From the cell containing the given text, extract its center point as (X, Y) coordinate. 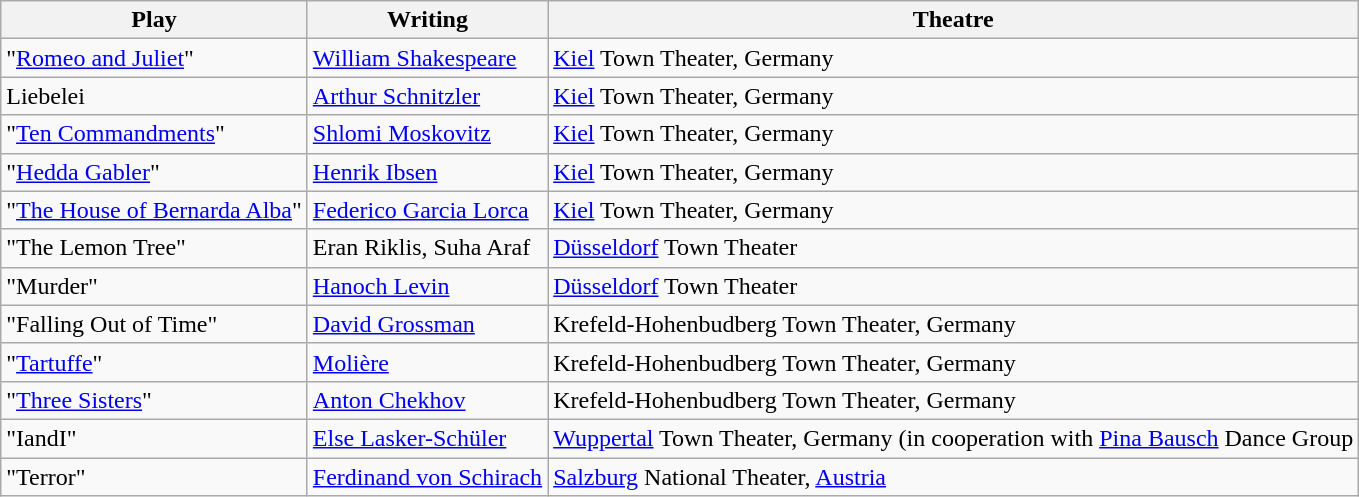
"Murder" (154, 286)
"Hedda Gabler" (154, 172)
Hanoch Levin (427, 286)
"Terror" (154, 477)
"The Lemon Tree" (154, 248)
Arthur Schnitzler (427, 96)
Shlomi Moskovitz (427, 134)
Anton Chekhov (427, 400)
Writing (427, 20)
"Tartuffe" (154, 362)
Else Lasker-Schüler (427, 438)
Eran Riklis, Suha Araf (427, 248)
Wuppertal Town Theater, Germany (in cooperation with Pina Bausch Dance Group (954, 438)
William Shakespeare (427, 58)
"IandI" (154, 438)
Ferdinand von Schirach (427, 477)
"The House of Bernarda Alba" (154, 210)
David Grossman (427, 324)
Federico Garcia Lorca (427, 210)
Theatre (954, 20)
Liebelei (154, 96)
Salzburg National Theater, Austria (954, 477)
Henrik Ibsen (427, 172)
"Romeo and Juliet" (154, 58)
"Ten Commandments" (154, 134)
Molière (427, 362)
Play (154, 20)
"Three Sisters" (154, 400)
"Falling Out of Time" (154, 324)
